Determine the [X, Y] coordinate at the center of the cell enclosing the given text.  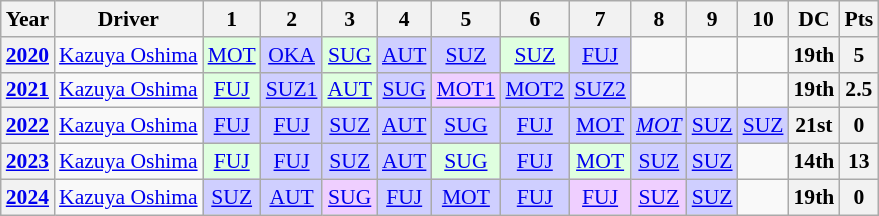
6 [534, 19]
4 [404, 19]
2.5 [858, 90]
9 [712, 19]
10 [764, 19]
2024 [28, 197]
MOT1 [466, 90]
SUZ1 [292, 90]
21st [814, 126]
2022 [28, 126]
SUZ2 [600, 90]
2020 [28, 55]
2021 [28, 90]
14th [814, 162]
3 [349, 19]
13 [858, 162]
Year [28, 19]
OKA [292, 55]
1 [232, 19]
7 [600, 19]
8 [659, 19]
2 [292, 19]
MOT2 [534, 90]
DC [814, 19]
Pts [858, 19]
2023 [28, 162]
Driver [128, 19]
